Identify which cell holds the provided text, then report its (X, Y) central coordinate. 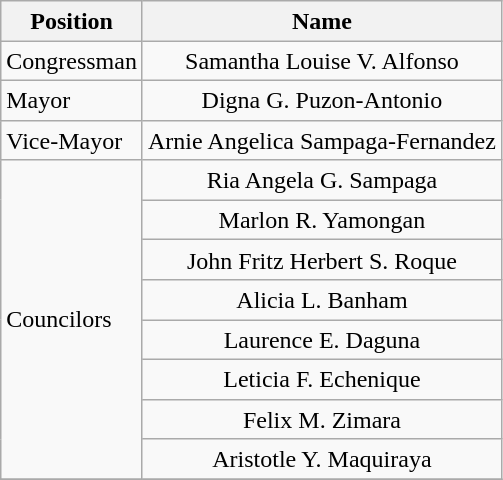
John Fritz Herbert S. Roque (322, 260)
Position (72, 21)
Ria Angela G. Sampaga (322, 180)
Alicia L. Banham (322, 300)
Councilors (72, 320)
Leticia F. Echenique (322, 379)
Digna G. Puzon-Antonio (322, 100)
Name (322, 21)
Mayor (72, 100)
Laurence E. Daguna (322, 340)
Arnie Angelica Sampaga-Fernandez (322, 140)
Samantha Louise V. Alfonso (322, 61)
Marlon R. Yamongan (322, 220)
Felix M. Zimara (322, 419)
Congressman (72, 61)
Aristotle Y. Maquiraya (322, 459)
Vice-Mayor (72, 140)
